Search for the cell housing the specified text and yield its [x, y] center coordinate. 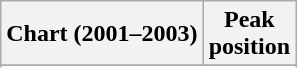
Chart (2001–2003) [102, 34]
Peakposition [249, 34]
